Provide the [x, y] coordinate of the cell's center where the given text is located.  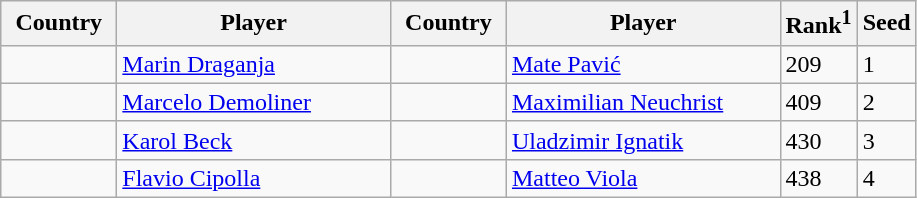
4 [886, 178]
Flavio Cipolla [254, 178]
Matteo Viola [643, 178]
1 [886, 64]
Seed [886, 24]
Uladzimir Ignatik [643, 140]
Maximilian Neuchrist [643, 102]
Mate Pavić [643, 64]
Marcelo Demoliner [254, 102]
430 [818, 140]
2 [886, 102]
438 [818, 178]
Marin Draganja [254, 64]
209 [818, 64]
409 [818, 102]
Rank1 [818, 24]
Karol Beck [254, 140]
3 [886, 140]
